Scan for the cell matching the given text and deliver its (X, Y) coordinate at center. 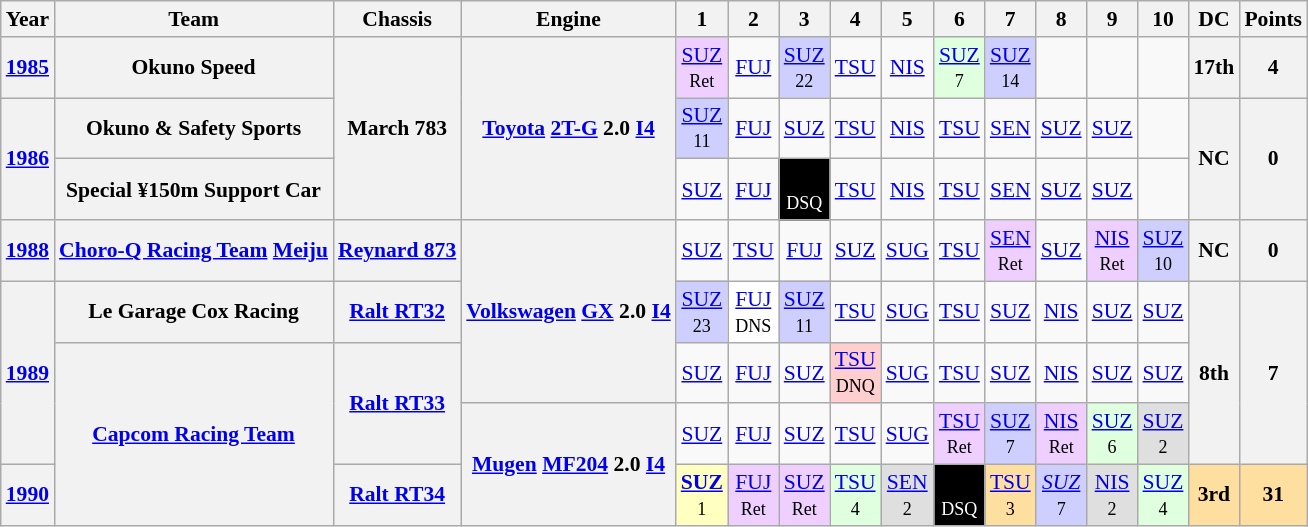
8th (1214, 372)
Capcom Racing Team (194, 434)
Volkswagen GX 2.0 I4 (568, 312)
SUZ2 (1164, 434)
8 (1062, 19)
Okuno & Safety Sports (194, 128)
SUZ6 (1112, 434)
SUZ22 (804, 68)
SUZ14 (1010, 68)
Ralt RT32 (397, 312)
TSU3 (1010, 496)
SEN2 (908, 496)
3rd (1214, 496)
Ralt RT34 (397, 496)
DC (1214, 19)
Ralt RT33 (397, 403)
TSUDNQ (856, 372)
9 (1112, 19)
SUZ4 (1164, 496)
Year (28, 19)
1988 (28, 250)
Mugen MF204 2.0 I4 (568, 465)
Engine (568, 19)
SUZ23 (702, 312)
Reynard 873 (397, 250)
2 (754, 19)
1 (702, 19)
FUJRet (754, 496)
17th (1214, 68)
Choro-Q Racing Team Meiju (194, 250)
SUZ10 (1164, 250)
TSURet (960, 434)
March 783 (397, 128)
1989 (28, 372)
SENRet (1010, 250)
10 (1164, 19)
Team (194, 19)
Chassis (397, 19)
Special ¥150m Support Car (194, 190)
1986 (28, 159)
FUJDNS (754, 312)
Toyota 2T-G 2.0 I4 (568, 128)
Le Garage Cox Racing (194, 312)
3 (804, 19)
Okuno Speed (194, 68)
NIS2 (1112, 496)
SUZ1 (702, 496)
TSU4 (856, 496)
6 (960, 19)
31 (1273, 496)
5 (908, 19)
Points (1273, 19)
1985 (28, 68)
1990 (28, 496)
